Capture the cell that displays the provided text and extract its (X, Y) central coordinate. 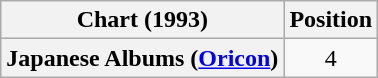
Chart (1993) (142, 20)
4 (331, 58)
Position (331, 20)
Japanese Albums (Oricon) (142, 58)
